Output the [X, Y] coordinate of the center of the cell containing the given text.  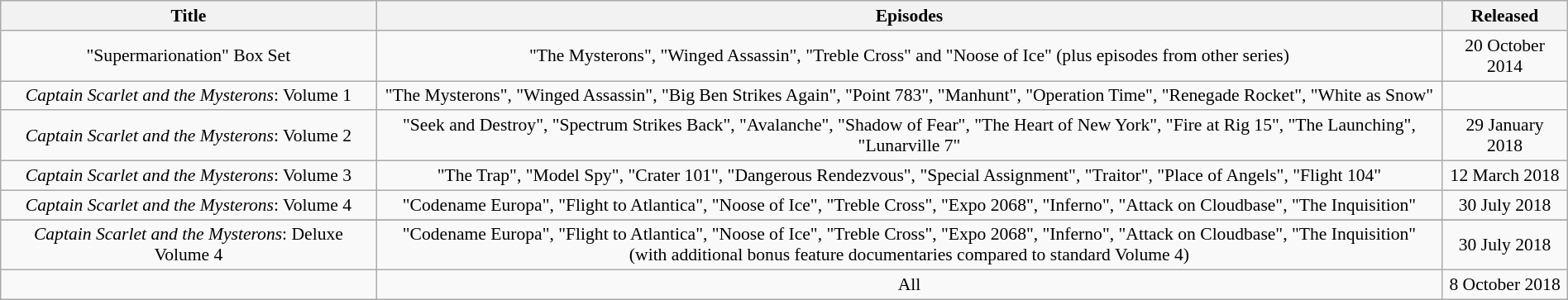
"Codename Europa", "Flight to Atlantica", "Noose of Ice", "Treble Cross", "Expo 2068", "Inferno", "Attack on Cloudbase", "The Inquisition" [910, 205]
All [910, 285]
8 October 2018 [1505, 285]
"Supermarionation" Box Set [189, 56]
Captain Scarlet and the Mysterons: Volume 4 [189, 205]
Captain Scarlet and the Mysterons: Volume 3 [189, 176]
Episodes [910, 16]
"The Trap", "Model Spy", "Crater 101", "Dangerous Rendezvous", "Special Assignment", "Traitor", "Place of Angels", "Flight 104" [910, 176]
29 January 2018 [1505, 136]
Released [1505, 16]
20 October 2014 [1505, 56]
12 March 2018 [1505, 176]
"The Mysterons", "Winged Assassin", "Treble Cross" and "Noose of Ice" (plus episodes from other series) [910, 56]
Captain Scarlet and the Mysterons: Volume 1 [189, 96]
Captain Scarlet and the Mysterons: Deluxe Volume 4 [189, 245]
Captain Scarlet and the Mysterons: Volume 2 [189, 136]
Title [189, 16]
"The Mysterons", "Winged Assassin", "Big Ben Strikes Again", "Point 783", "Manhunt", "Operation Time", "Renegade Rocket", "White as Snow" [910, 96]
